Locate the cell with the specified text and output its [x, y] center coordinate. 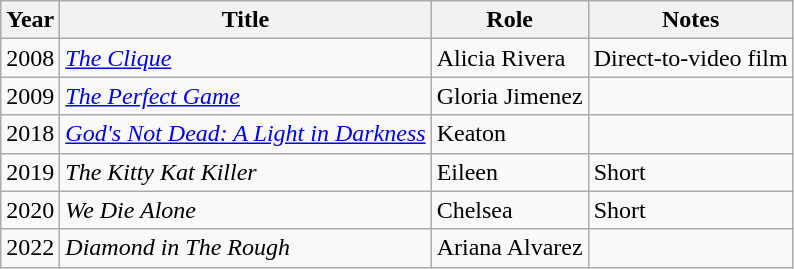
Diamond in The Rough [246, 248]
2020 [30, 210]
2009 [30, 96]
2022 [30, 248]
God's Not Dead: A Light in Darkness [246, 134]
Keaton [510, 134]
The Kitty Kat Killer [246, 172]
Direct-to-video film [690, 58]
Title [246, 20]
Chelsea [510, 210]
Role [510, 20]
Notes [690, 20]
Alicia Rivera [510, 58]
2018 [30, 134]
2019 [30, 172]
We Die Alone [246, 210]
2008 [30, 58]
Ariana Alvarez [510, 248]
The Clique [246, 58]
Eileen [510, 172]
Gloria Jimenez [510, 96]
Year [30, 20]
The Perfect Game [246, 96]
